Pinpoint the cell where the given text exists, returning its (x, y) midpoint coordinate. 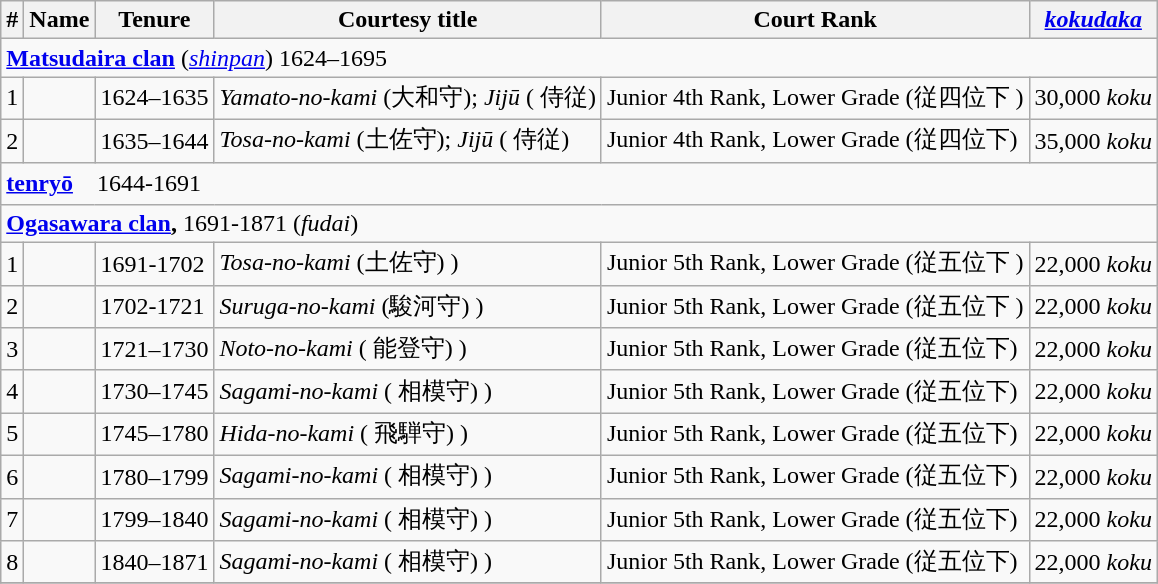
Hida-no-kami ( 飛騨守) ) (408, 434)
Tenure (154, 20)
1799–1840 (154, 520)
Ogasawara clan, 1691-1871 (fudai) (580, 224)
1691-1702 (154, 264)
1702-1721 (154, 306)
Name (60, 20)
Junior 4th Rank, Lower Grade (従四位下) (815, 140)
30,000 koku (1093, 98)
35,000 koku (1093, 140)
1840–1871 (154, 562)
1780–1799 (154, 476)
7 (12, 520)
# (12, 20)
8 (12, 562)
Court Rank (815, 20)
Tosa-no-kami (土佐守) ) (408, 264)
Yamato-no-kami (大和守); Jijū ( 侍従) (408, 98)
kokudaka (1093, 20)
Noto-no-kami ( 能登守) ) (408, 350)
Junior 4th Rank, Lower Grade (従四位下 ) (815, 98)
3 (12, 350)
Tosa-no-kami (土佐守); Jijū ( 侍従) (408, 140)
6 (12, 476)
Courtesy title (408, 20)
4 (12, 392)
5 (12, 434)
1745–1780 (154, 434)
Suruga-no-kami (駿河守) ) (408, 306)
1721–1730 (154, 350)
1730–1745 (154, 392)
1624–1635 (154, 98)
tenryō 1644-1691 (580, 184)
1635–1644 (154, 140)
Matsudaira clan (shinpan) 1624–1695 (580, 58)
